Return the (X, Y) coordinate for the center point of the cell that contains the specified text.  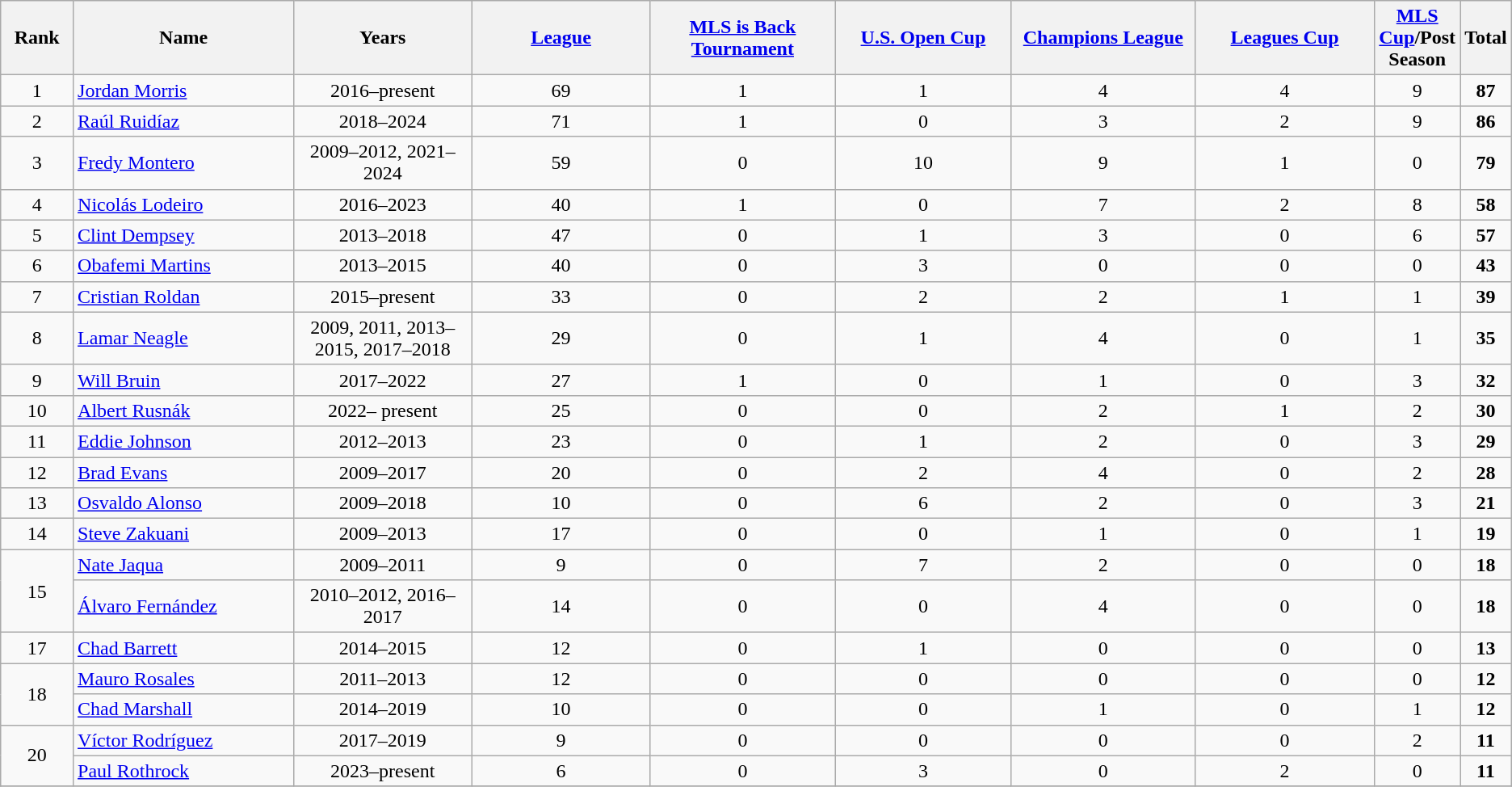
Cristian Roldan (184, 297)
Name (184, 38)
23 (561, 441)
2009–2012, 2021–2024 (383, 163)
33 (561, 297)
Chad Barrett (184, 648)
Nicolás Lodeiro (184, 204)
Clint Dempsey (184, 235)
Mauro Rosales (184, 679)
30 (1486, 410)
Brad Evans (184, 473)
2014–2019 (383, 709)
2010–2012, 2016–2017 (383, 606)
Chad Marshall (184, 709)
2013–2015 (383, 266)
71 (561, 121)
15 (37, 591)
Paul Rothrock (184, 771)
Víctor Rodríguez (184, 740)
19 (1486, 534)
2013–2018 (383, 235)
2009, 2011, 2013–2015, 2017–2018 (383, 338)
2009–2013 (383, 534)
Obafemi Martins (184, 266)
Years (383, 38)
86 (1486, 121)
Albert Rusnák (184, 410)
Lamar Neagle (184, 338)
79 (1486, 163)
2015–present (383, 297)
2009–2017 (383, 473)
Álvaro Fernández (184, 606)
25 (561, 410)
2014–2015 (383, 648)
2017–2019 (383, 740)
2009–2011 (383, 565)
Nate Jaqua (184, 565)
Raúl Ruidíaz (184, 121)
U.S. Open Cup (924, 38)
League (561, 38)
87 (1486, 90)
2017–2022 (383, 380)
39 (1486, 297)
2016–present (383, 90)
2012–2013 (383, 441)
28 (1486, 473)
MLS Cup/Post Season (1417, 38)
5 (37, 235)
35 (1486, 338)
Leagues Cup (1284, 38)
Osvaldo Alonso (184, 503)
2016–2023 (383, 204)
Fredy Montero (184, 163)
Eddie Johnson (184, 441)
2022– present (383, 410)
2018–2024 (383, 121)
59 (561, 163)
69 (561, 90)
Will Bruin (184, 380)
2009–2018 (383, 503)
2011–2013 (383, 679)
Rank (37, 38)
Steve Zakuani (184, 534)
47 (561, 235)
MLS is Back Tournament (742, 38)
32 (1486, 380)
43 (1486, 266)
2023–present (383, 771)
Champions League (1103, 38)
Total (1486, 38)
21 (1486, 503)
Jordan Morris (184, 90)
58 (1486, 204)
27 (561, 380)
57 (1486, 235)
